Find where the given text appears and provide that cell's center as (X, Y) coordinate. 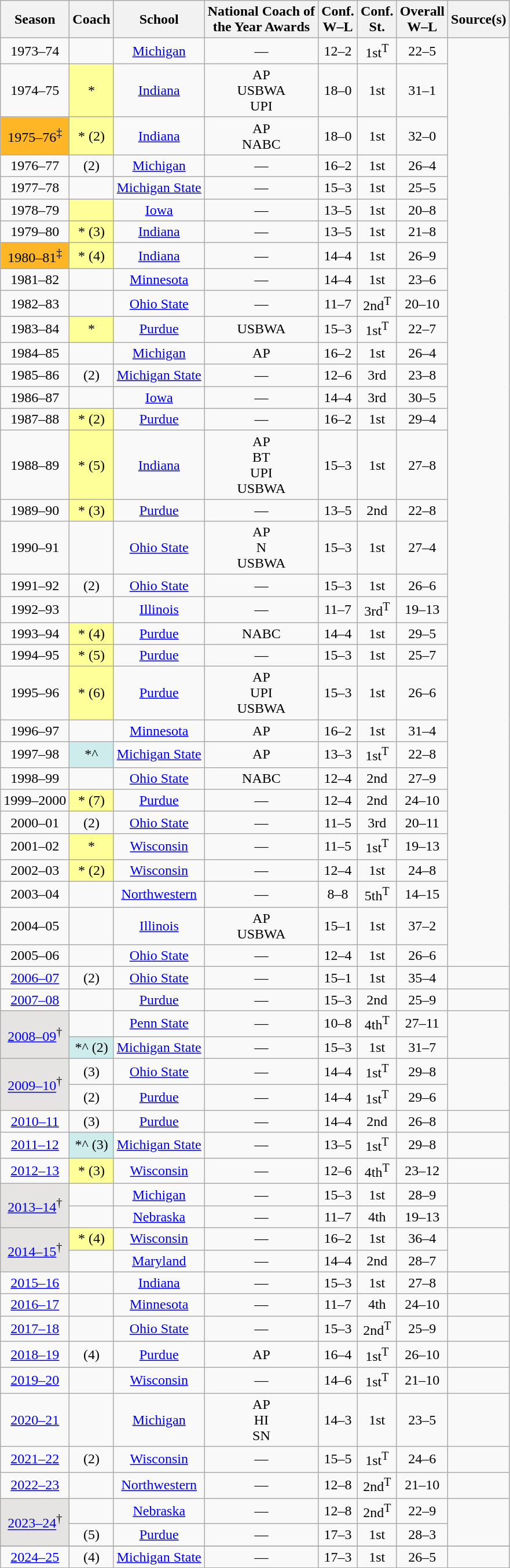
APNUSBWA (261, 548)
31–4 (422, 731)
Season (35, 20)
2014–15† (35, 1250)
16–4 (338, 1355)
* (7) (91, 800)
2004–05 (35, 926)
1991–92 (35, 586)
1989–90 (35, 510)
Conf.W–L (338, 20)
1997–98 (35, 754)
3rdT (377, 610)
2024–25 (35, 1557)
1982–83 (35, 303)
37–2 (422, 926)
1984–85 (35, 353)
1975–76‡ (35, 135)
1976–77 (35, 165)
APUSBWAUPI (261, 90)
1988–89 (35, 465)
20–10 (422, 303)
26–5 (422, 1557)
22–7 (422, 330)
1998–99 (35, 778)
School (159, 20)
National Coach ofthe Year Awards (261, 20)
25–5 (422, 188)
28–7 (422, 1261)
2019–20 (35, 1381)
13–3 (338, 754)
2008–09† (35, 1035)
21–8 (422, 232)
2013–14† (35, 1206)
1987–88 (35, 419)
27–11 (422, 1024)
2005–06 (35, 956)
23–5 (422, 1420)
28–3 (422, 1535)
1977–78 (35, 188)
1979–80 (35, 232)
2018–19 (35, 1355)
1995–96 (35, 693)
1986–87 (35, 397)
2023–24† (35, 1522)
APBTUPIUSBWA (261, 465)
2000–01 (35, 822)
26–8 (422, 1121)
36–4 (422, 1239)
31–1 (422, 90)
Maryland (159, 1261)
14–15 (422, 895)
Source(s) (479, 20)
*^ (2) (91, 1047)
31–7 (422, 1047)
1981–82 (35, 279)
30–5 (422, 397)
1978–79 (35, 210)
14–6 (338, 1381)
* (6) (91, 693)
1999–2000 (35, 800)
2001–02 (35, 847)
32–0 (422, 135)
APUSBWA (261, 926)
20–11 (422, 822)
2015–16 (35, 1283)
2016–17 (35, 1305)
2011–12 (35, 1146)
2020–21 (35, 1420)
1996–97 (35, 731)
APHISN (261, 1420)
5thT (377, 895)
22–9 (422, 1511)
1974–75 (35, 90)
28–9 (422, 1195)
26–9 (422, 256)
2012–13 (35, 1171)
2009–10† (35, 1084)
27–4 (422, 548)
2021–22 (35, 1459)
26–10 (422, 1355)
Penn State (159, 1024)
1994–95 (35, 656)
1990–91 (35, 548)
2010–11 (35, 1121)
29–5 (422, 634)
15–5 (338, 1459)
22–5 (422, 51)
25–7 (422, 656)
2007–08 (35, 1000)
2002–03 (35, 870)
1980–81‡ (35, 256)
1973–74 (35, 51)
35–4 (422, 978)
24–8 (422, 870)
Coach (91, 20)
8–8 (338, 895)
27–9 (422, 778)
29–6 (422, 1097)
14–3 (338, 1420)
(5) (91, 1535)
1992–93 (35, 610)
APNABC (261, 135)
USBWA (261, 330)
1993–94 (35, 634)
2006–07 (35, 978)
23–6 (422, 279)
2003–04 (35, 895)
*^ (3) (91, 1146)
29–4 (422, 419)
10–8 (338, 1024)
OverallW–L (422, 20)
23–8 (422, 376)
23–12 (422, 1171)
20–8 (422, 210)
APUPIUSBWA (261, 693)
2017–18 (35, 1328)
24–6 (422, 1459)
2022–23 (35, 1485)
*^ (91, 754)
1985–86 (35, 376)
12–2 (338, 51)
1983–84 (35, 330)
Conf.St. (377, 20)
